Search for the cell housing the specified text and yield its [x, y] center coordinate. 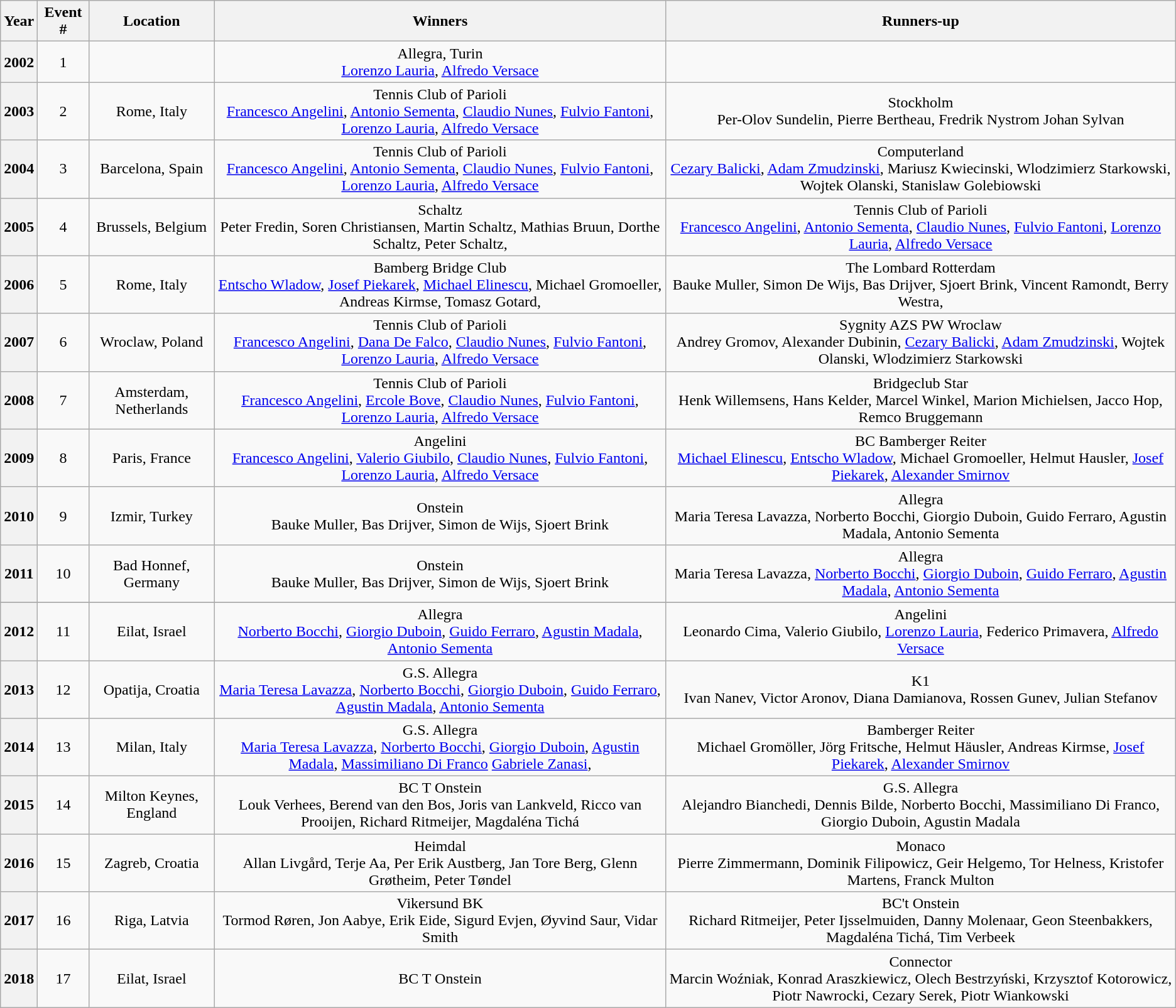
Milan, Italy [151, 747]
Winners [440, 21]
Bamberg Bridge ClubEntscho Wladow, Josef Piekarek, Michael Elinescu, Michael Gromoeller, Andreas Kirmse, Tomasz Gotard, [440, 285]
The Lombard RotterdamBauke Muller, Simon De Wijs, Bas Drijver, Sjoert Brink, Vincent Ramondt, Berry Westra, [921, 285]
8 [63, 458]
2018 [19, 978]
StockholmPer-Olov Sundelin, Pierre Bertheau, Fredrik Nystrom Johan Sylvan [921, 111]
BC Bamberger ReiterMichael Elinescu, Entscho Wladow, Michael Gromoeller, Helmut Hausler, Josef Piekarek, Alexander Smirnov [921, 458]
9 [63, 516]
Year [19, 21]
2014 [19, 747]
6 [63, 342]
16 [63, 921]
Wroclaw, Poland [151, 342]
Runners-up [921, 21]
2 [63, 111]
17 [63, 978]
G.S. AllegraMaria Teresa Lavazza, Norberto Bocchi, Giorgio Duboin, Agustin Madala, Massimiliano Di Franco Gabriele Zanasi, [440, 747]
2008 [19, 400]
ConnectorMarcin Woźniak, Konrad Araszkiewicz, Olech Bestrzyński, Krzysztof Kotorowicz, Piotr Nawrocki, Cezary Serek, Piotr Wiankowski [921, 978]
SchaltzPeter Fredin, Soren Christiansen, Martin Schaltz, Mathias Bruun, Dorthe Schaltz, Peter Schaltz, [440, 227]
3 [63, 169]
4 [63, 227]
Riga, Latvia [151, 921]
2012 [19, 631]
AllegraNorberto Bocchi, Giorgio Duboin, Guido Ferraro, Agustin Madala, Antonio Sementa [440, 631]
Tennis Club of ParioliFrancesco Angelini, Dana De Falco, Claudio Nunes, Fulvio Fantoni, Lorenzo Lauria, Alfredo Versace [440, 342]
HeimdalAllan Livgård, Terje Aa, Per Erik Austberg, Jan Tore Berg, Glenn Grøtheim, Peter Tøndel [440, 863]
14 [63, 805]
2009 [19, 458]
BC T OnsteinLouk Verhees, Berend van den Bos, Joris van Lankveld, Ricco van Prooijen, Richard Ritmeijer, Magdaléna Tichá [440, 805]
5 [63, 285]
2015 [19, 805]
2013 [19, 690]
2004 [19, 169]
2003 [19, 111]
2002 [19, 62]
G.S. AllegraMaria Teresa Lavazza, Norberto Bocchi, Giorgio Duboin, Guido Ferraro, Agustin Madala, Antonio Sementa [440, 690]
Vikersund BKTormod Røren, Jon Aabye, Erik Eide, Sigurd Evjen, Øyvind Saur, Vidar Smith [440, 921]
Bamberger ReiterMichael Gromöller, Jörg Fritsche, Helmut Häusler, Andreas Kirmse, Josef Piekarek, Alexander Smirnov [921, 747]
2016 [19, 863]
2006 [19, 285]
Bridgeclub StarHenk Willemsens, Hans Kelder, Marcel Winkel, Marion Michielsen, Jacco Hop, Remco Bruggemann [921, 400]
ComputerlandCezary Balicki, Adam Zmudzinski, Mariusz Kwiecinski, Wlodzimierz Starkowski, Wojtek Olanski, Stanislaw Golebiowski [921, 169]
13 [63, 747]
1 [63, 62]
Paris, France [151, 458]
2017 [19, 921]
Sygnity AZS PW WroclawAndrey Gromov, Alexander Dubinin, Cezary Balicki, Adam Zmudzinski, Wojtek Olanski, Wlodzimierz Starkowski [921, 342]
Allegra, TurinLorenzo Lauria, Alfredo Versace [440, 62]
AngeliniLeonardo Cima, Valerio Giubilo, Lorenzo Lauria, Federico Primavera, Alfredo Versace [921, 631]
K1Ivan Nanev, Victor Aronov, Diana Damianova, Rossen Gunev, Julian Stefanov [921, 690]
11 [63, 631]
AngeliniFrancesco Angelini, Valerio Giubilo, Claudio Nunes, Fulvio Fantoni, Lorenzo Lauria, Alfredo Versace [440, 458]
Zagreb, Croatia [151, 863]
Milton Keynes, England [151, 805]
Barcelona, Spain [151, 169]
Izmir, Turkey [151, 516]
Event # [63, 21]
G.S. AllegraAlejandro Bianchedi, Dennis Bilde, Norberto Bocchi, Massimiliano Di Franco, Giorgio Duboin, Agustin Madala [921, 805]
Opatija, Croatia [151, 690]
2011 [19, 573]
Amsterdam, Netherlands [151, 400]
10 [63, 573]
Bad Honnef, Germany [151, 573]
MonacoPierre Zimmermann, Dominik Filipowicz, Geir Helgemo, Tor Helness, Kristofer Martens, Franck Multon [921, 863]
12 [63, 690]
2005 [19, 227]
2007 [19, 342]
BC't OnsteinRichard Ritmeijer, Peter Ijsselmuiden, Danny Molenaar, Geon Steenbakkers, Magdaléna Tichá, Tim Verbeek [921, 921]
7 [63, 400]
Location [151, 21]
15 [63, 863]
Brussels, Belgium [151, 227]
BC T Onstein [440, 978]
2010 [19, 516]
Tennis Club of ParioliFrancesco Angelini, Ercole Bove, Claudio Nunes, Fulvio Fantoni, Lorenzo Lauria, Alfredo Versace [440, 400]
